Return (X, Y) of the center of cell containing provided text 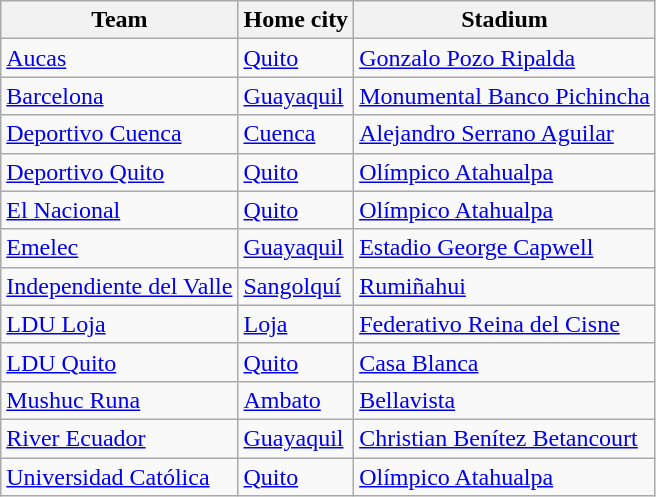
Estadio George Capwell (505, 248)
Casa Blanca (505, 362)
River Ecuador (120, 438)
Home city (296, 20)
Independiente del Valle (120, 286)
Federativo Reina del Cisne (505, 324)
Loja (296, 324)
Bellavista (505, 400)
Rumiñahui (505, 286)
LDU Loja (120, 324)
Aucas (120, 58)
Alejandro Serrano Aguilar (505, 134)
Mushuc Runa (120, 400)
Gonzalo Pozo Ripalda (505, 58)
Deportivo Quito (120, 172)
LDU Quito (120, 362)
Team (120, 20)
Monumental Banco Pichincha (505, 96)
Deportivo Cuenca (120, 134)
Stadium (505, 20)
Cuenca (296, 134)
Sangolquí (296, 286)
Barcelona (120, 96)
Ambato (296, 400)
El Nacional (120, 210)
Universidad Católica (120, 477)
Emelec (120, 248)
Christian Benítez Betancourt (505, 438)
